Detect which cell encompasses the target text, then output its [x, y] center coordinate. 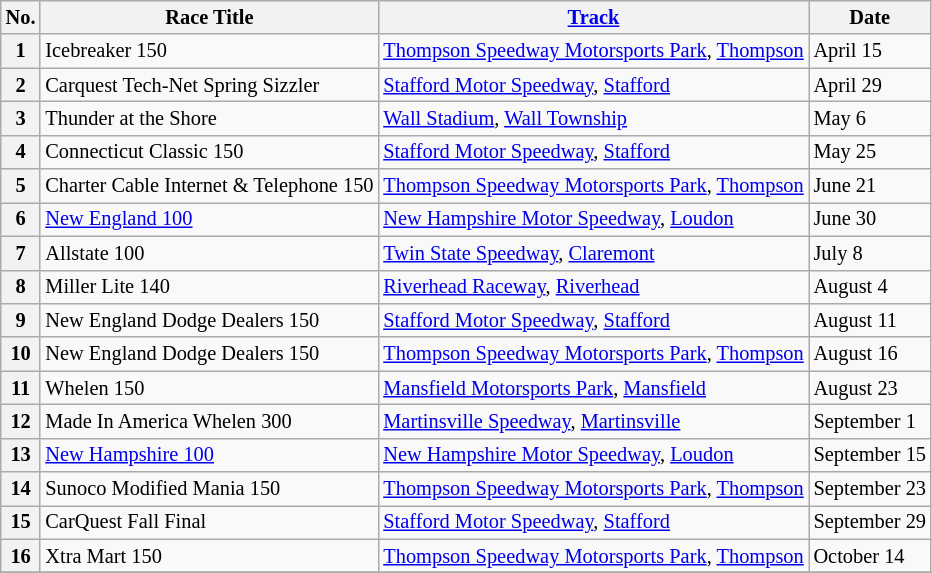
13 [21, 455]
September 15 [870, 455]
CarQuest Fall Final [209, 522]
2 [21, 85]
June 30 [870, 219]
Riverhead Raceway, Riverhead [593, 287]
Connecticut Classic 150 [209, 152]
Wall Stadium, Wall Township [593, 118]
Thunder at the Shore [209, 118]
15 [21, 522]
September 23 [870, 489]
Carquest Tech-Net Spring Sizzler [209, 85]
4 [21, 152]
August 23 [870, 388]
16 [21, 556]
1 [21, 51]
May 25 [870, 152]
July 8 [870, 253]
14 [21, 489]
Whelen 150 [209, 388]
Sunoco Modified Mania 150 [209, 489]
Track [593, 17]
New England 100 [209, 219]
8 [21, 287]
10 [21, 354]
Miller Lite 140 [209, 287]
Twin State Speedway, Claremont [593, 253]
11 [21, 388]
9 [21, 320]
12 [21, 421]
Xtra Mart 150 [209, 556]
Race Title [209, 17]
August 16 [870, 354]
August 4 [870, 287]
May 6 [870, 118]
New Hampshire 100 [209, 455]
April 29 [870, 85]
6 [21, 219]
August 11 [870, 320]
Martinsville Speedway, Martinsville [593, 421]
5 [21, 186]
Icebreaker 150 [209, 51]
Date [870, 17]
October 14 [870, 556]
3 [21, 118]
September 1 [870, 421]
7 [21, 253]
Made In America Whelen 300 [209, 421]
No. [21, 17]
June 21 [870, 186]
Charter Cable Internet & Telephone 150 [209, 186]
Mansfield Motorsports Park, Mansfield [593, 388]
September 29 [870, 522]
April 15 [870, 51]
Allstate 100 [209, 253]
